Detect which cell encompasses the target text, then output its [x, y] center coordinate. 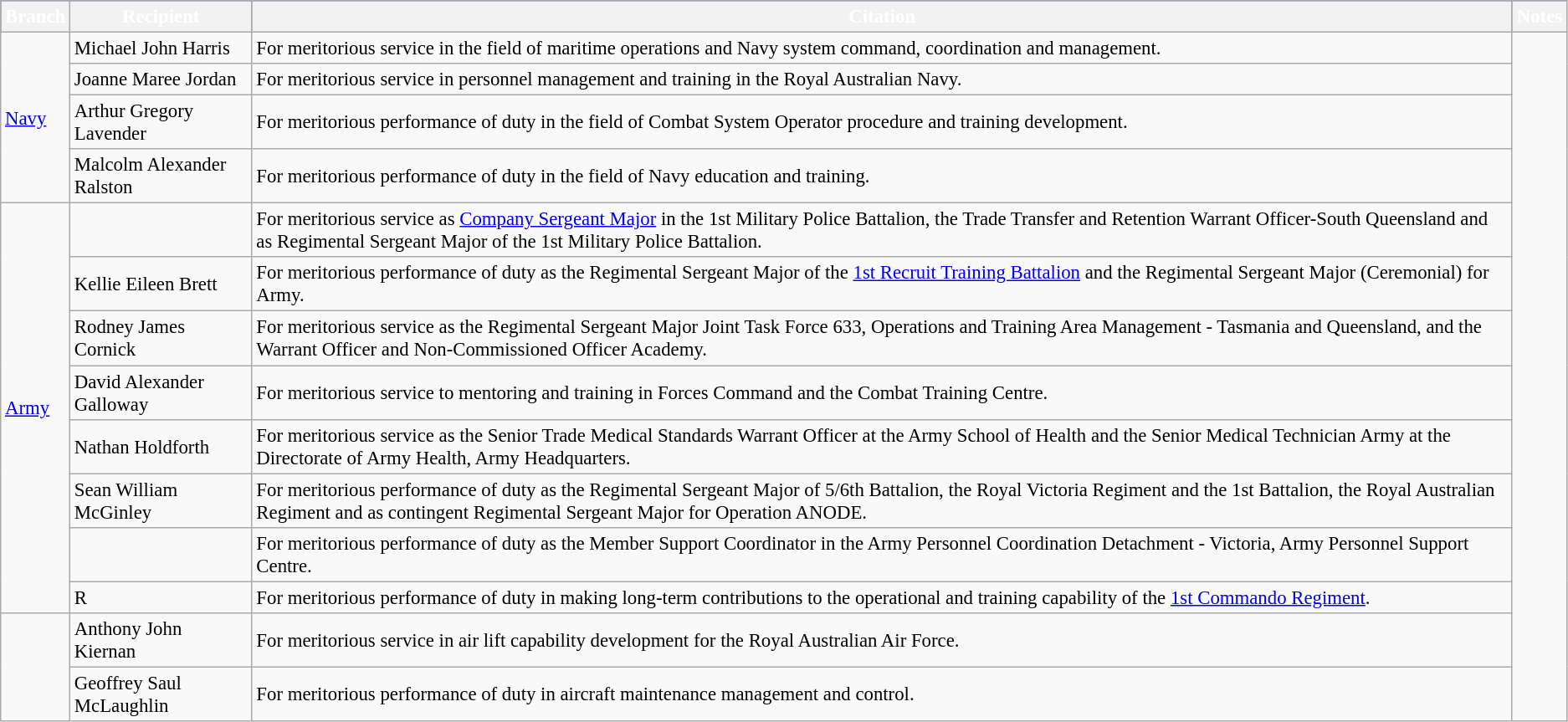
R [161, 597]
David Alexander Galloway [161, 393]
Rodney James Cornick [161, 338]
For meritorious service in air lift capability development for the Royal Australian Air Force. [882, 641]
For meritorious performance of duty in the field of Combat System Operator procedure and training development. [882, 122]
Nathan Holdforth [161, 447]
Sean William McGinley [161, 500]
Recipient [161, 17]
Geoffrey Saul McLaughlin [161, 694]
Branch [35, 17]
For meritorious service to mentoring and training in Forces Command and the Combat Training Centre. [882, 393]
For meritorious performance of duty in aircraft maintenance management and control. [882, 694]
Michael John Harris [161, 49]
Arthur Gregory Lavender [161, 122]
For meritorious service in the field of maritime operations and Navy system command, coordination and management. [882, 49]
For meritorious performance of duty in making long-term contributions to the operational and training capability of the 1st Commando Regiment. [882, 597]
For meritorious performance of duty in the field of Navy education and training. [882, 176]
Notes [1540, 17]
Anthony John Kiernan [161, 641]
Joanne Maree Jordan [161, 79]
For meritorious service in personnel management and training in the Royal Australian Navy. [882, 79]
Navy [35, 118]
Malcolm Alexander Ralston [161, 176]
Kellie Eileen Brett [161, 284]
Citation [882, 17]
Army [35, 408]
